Identify which cell holds the provided text, then report its [X, Y] central coordinate. 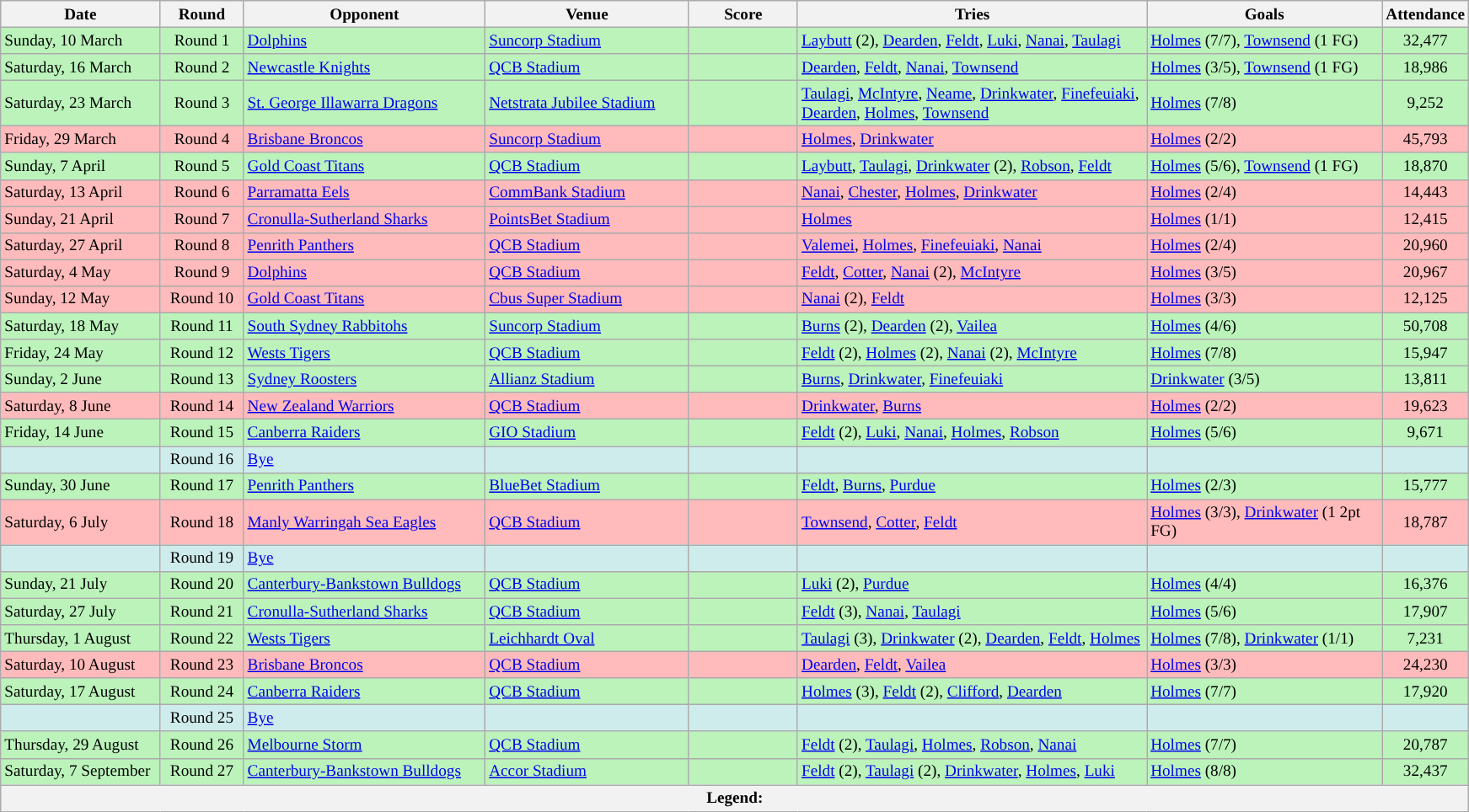
Round 25 [202, 719]
7,231 [1426, 638]
Nanai, Chester, Holmes, Drinkwater [972, 193]
17,920 [1426, 692]
Saturday, 6 July [81, 522]
Round 9 [202, 273]
Saturday, 13 April [81, 193]
Sydney Roosters [364, 379]
Newcastle Knights [364, 67]
Saturday, 4 May [81, 273]
Saturday, 7 September [81, 772]
Holmes (7/7), Townsend (1 FG) [1264, 40]
9,252 [1426, 103]
Round 23 [202, 665]
PointsBet Stadium [587, 220]
17,907 [1426, 612]
Dearden, Feldt, Vailea [972, 665]
Drinkwater (3/5) [1264, 379]
Feldt, Burns, Purdue [972, 486]
14,443 [1426, 193]
20,967 [1426, 273]
Round 3 [202, 103]
Holmes (3/3), Drinkwater (1 2pt FG) [1264, 522]
20,787 [1426, 745]
Round 6 [202, 193]
Holmes (4/6) [1264, 326]
Drinkwater, Burns [972, 406]
Laybutt (2), Dearden, Feldt, Luki, Nanai, Taulagi [972, 40]
Round 15 [202, 433]
Round 21 [202, 612]
New Zealand Warriors [364, 406]
Feldt (2), Taulagi (2), Drinkwater, Holmes, Luki [972, 772]
19,623 [1426, 406]
Burns (2), Dearden (2), Vailea [972, 326]
Townsend, Cotter, Feldt [972, 522]
50,708 [1426, 326]
GIO Stadium [587, 433]
CommBank Stadium [587, 193]
Tries [972, 14]
Taulagi (3), Drinkwater (2), Dearden, Feldt, Holmes [972, 638]
Round 18 [202, 522]
Thursday, 1 August [81, 638]
18,870 [1426, 166]
Saturday, 16 March [81, 67]
Holmes (3/5) [1264, 273]
Luki (2), Purdue [972, 585]
Saturday, 18 May [81, 326]
Round [202, 14]
Round 7 [202, 220]
Sunday, 21 July [81, 585]
Holmes (2/3) [1264, 486]
Goals [1264, 14]
Round 5 [202, 166]
Round 13 [202, 379]
32,437 [1426, 772]
Nanai (2), Feldt [972, 299]
Holmes (5/6), Townsend (1 FG) [1264, 166]
Netstrata Jubilee Stadium [587, 103]
St. George Illawarra Dragons [364, 103]
Holmes (3/5), Townsend (1 FG) [1264, 67]
Feldt (3), Nanai, Taulagi [972, 612]
Laybutt, Taulagi, Drinkwater (2), Robson, Feldt [972, 166]
Burns, Drinkwater, Finefeuiaki [972, 379]
12,125 [1426, 299]
Venue [587, 14]
15,777 [1426, 486]
18,986 [1426, 67]
Sunday, 30 June [81, 486]
20,960 [1426, 246]
Melbourne Storm [364, 745]
Holmes (8/8) [1264, 772]
Round 4 [202, 140]
BlueBet Stadium [587, 486]
Cbus Super Stadium [587, 299]
Manly Warringah Sea Eagles [364, 522]
Thursday, 29 August [81, 745]
Round 19 [202, 558]
Saturday, 8 June [81, 406]
Round 22 [202, 638]
12,415 [1426, 220]
Holmes (4/4) [1264, 585]
Allianz Stadium [587, 379]
Holmes [972, 220]
Sunday, 12 May [81, 299]
Round 16 [202, 459]
18,787 [1426, 522]
Parramatta Eels [364, 193]
Round 14 [202, 406]
Sunday, 21 April [81, 220]
15,947 [1426, 353]
Holmes (3), Feldt (2), Clifford, Dearden [972, 692]
Saturday, 27 April [81, 246]
Saturday, 27 July [81, 612]
Sunday, 2 June [81, 379]
Friday, 29 March [81, 140]
Round 27 [202, 772]
Attendance [1426, 14]
Sunday, 10 March [81, 40]
Round 12 [202, 353]
Date [81, 14]
Opponent [364, 14]
Round 10 [202, 299]
Accor Stadium [587, 772]
Round 17 [202, 486]
24,230 [1426, 665]
Friday, 24 May [81, 353]
9,671 [1426, 433]
Saturday, 17 August [81, 692]
45,793 [1426, 140]
South Sydney Rabbitohs [364, 326]
Leichhardt Oval [587, 638]
Valemei, Holmes, Finefeuiaki, Nanai [972, 246]
Saturday, 10 August [81, 665]
Score [743, 14]
Feldt, Cotter, Nanai (2), McIntyre [972, 273]
16,376 [1426, 585]
32,477 [1426, 40]
Feldt (2), Taulagi, Holmes, Robson, Nanai [972, 745]
Round 2 [202, 67]
Feldt (2), Luki, Nanai, Holmes, Robson [972, 433]
Friday, 14 June [81, 433]
Round 20 [202, 585]
Feldt (2), Holmes (2), Nanai (2), McIntyre [972, 353]
Dearden, Feldt, Nanai, Townsend [972, 67]
13,811 [1426, 379]
Round 1 [202, 40]
Saturday, 23 March [81, 103]
Sunday, 7 April [81, 166]
Holmes (7/8), Drinkwater (1/1) [1264, 638]
Taulagi, McIntyre, Neame, Drinkwater, Finefeuiaki, Dearden, Holmes, Townsend [972, 103]
Legend: [735, 798]
Holmes (1/1) [1264, 220]
Round 24 [202, 692]
Round 11 [202, 326]
Round 26 [202, 745]
Round 8 [202, 246]
Holmes, Drinkwater [972, 140]
